Output the [X, Y] coordinate of the center of the cell containing the given text.  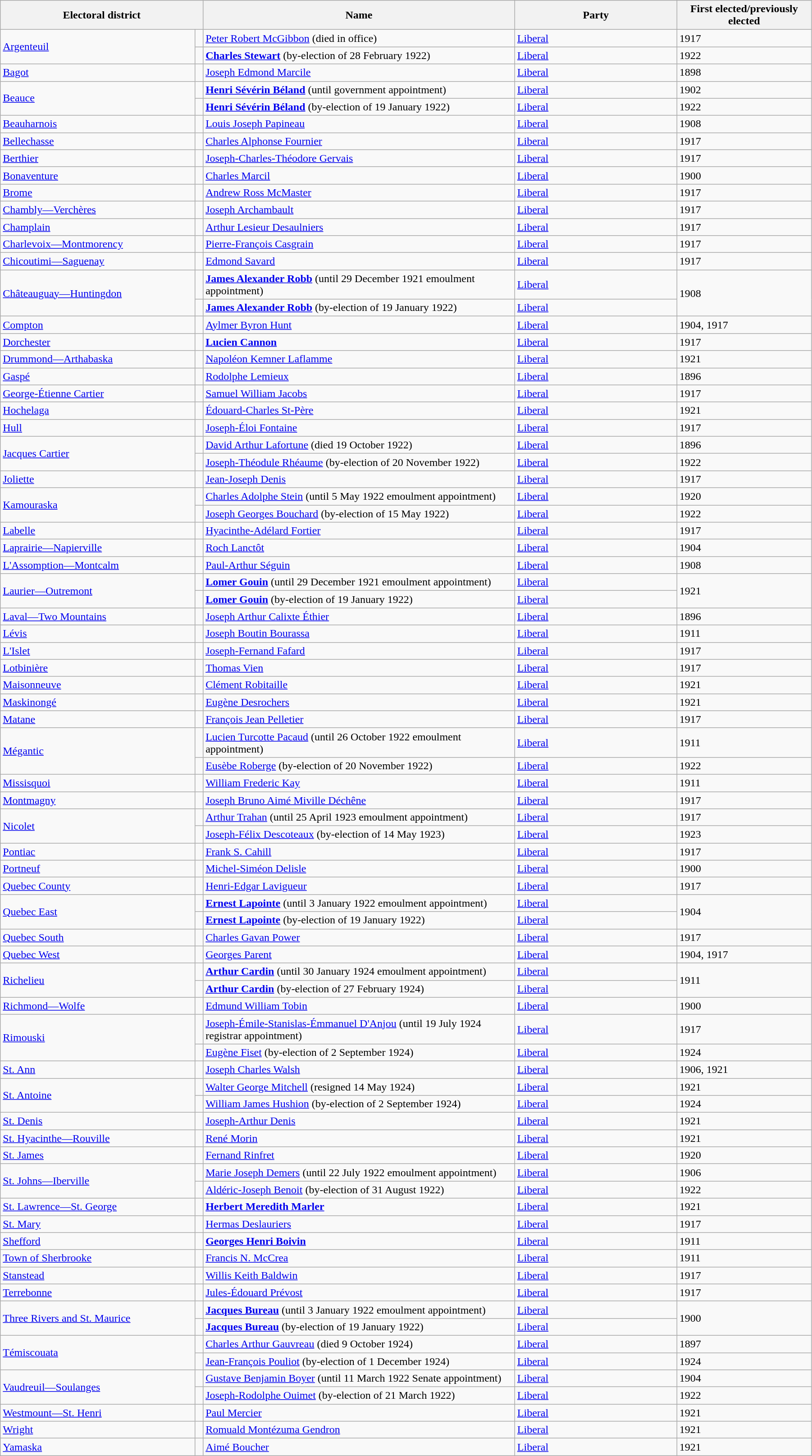
Aldéric-Joseph Benoit (by-election of 31 August 1922) [359, 1190]
David Arthur Lafortune (died 19 October 1922) [359, 445]
Lotbinière [98, 668]
Rodolphe Lemieux [359, 376]
Jacques Bureau (until 3 January 1922 emoulment appointment) [359, 1310]
William Frederic Kay [359, 783]
Eugène Fiset (by-election of 2 September 1924) [359, 1052]
Lomer Gouin (until 29 December 1921 emoulment appointment) [359, 582]
Joseph-Théodule Rhéaume (by-election of 20 November 1922) [359, 462]
George-Étienne Cartier [98, 393]
Henri-Edgar Lavigueur [359, 886]
Party [596, 15]
Romuald Montézuma Gendron [359, 1430]
Charles Gavan Power [359, 937]
Gustave Benjamin Boyer (until 11 March 1922 Senate appointment) [359, 1378]
Paul-Arthur Séguin [359, 565]
Maisonneuve [98, 685]
Argenteuil [98, 47]
Charlevoix—Montmorency [98, 244]
Edmund William Tobin [359, 1006]
Joseph Bruno Aimé Miville Déchêne [359, 800]
Portneuf [98, 869]
Lévis [98, 634]
James Alexander Robb (until 29 December 1921 emoulment appointment) [359, 285]
Jacques Bureau (by-election of 19 January 1922) [359, 1327]
Chicoutimi—Saguenay [98, 261]
Dorchester [98, 342]
Brome [98, 192]
Town of Sherbrooke [98, 1258]
Gaspé [98, 376]
Eusèbe Roberge (by-election of 20 November 1922) [359, 766]
Yamaska [98, 1447]
Westmount—St. Henri [98, 1413]
Hyacinthe-Adélard Fortier [359, 531]
Quebec South [98, 937]
1902 [744, 90]
Name [359, 15]
Richmond—Wolfe [98, 1006]
Montmagny [98, 800]
Joseph Edmond Marcile [359, 73]
Aylmer Byron Hunt [359, 325]
Lucien Cannon [359, 342]
L'Assomption—Montcalm [98, 565]
Arthur Cardin (until 30 January 1924 emoulment appointment) [359, 972]
1906, 1921 [744, 1069]
Georges Henri Boivin [359, 1241]
Herbert Meredith Marler [359, 1207]
St. Denis [98, 1121]
St. Antoine [98, 1095]
Ernest Lapointe (until 3 January 1922 emoulment appointment) [359, 903]
Chambly—Verchères [98, 210]
Bellechasse [98, 141]
James Alexander Robb (by-election of 19 January 1922) [359, 308]
Charles Adolphe Stein (until 5 May 1922 emoulment appointment) [359, 496]
Electoral district [102, 15]
1923 [744, 835]
Ernest Lapointe (by-election of 19 January 1922) [359, 920]
Compton [98, 325]
Walter George Mitchell (resigned 14 May 1924) [359, 1086]
Bagot [98, 73]
St. Ann [98, 1069]
Hull [98, 428]
Jacques Cartier [98, 453]
First elected/previously elected [744, 15]
Joseph Georges Bouchard (by-election of 15 May 1922) [359, 513]
Lomer Gouin (by-election of 19 January 1922) [359, 599]
Charles Stewart (by-election of 28 February 1922) [359, 55]
Arthur Trahan (until 25 April 1923 emoulment appointment) [359, 817]
Michel-Siméon Delisle [359, 869]
René Morin [359, 1138]
Fernand Rinfret [359, 1155]
Samuel William Jacobs [359, 393]
Aimé Boucher [359, 1447]
Joseph Archambault [359, 210]
Témiscouata [98, 1352]
St. James [98, 1155]
Mégantic [98, 751]
Champlain [98, 227]
Hermas Deslauriers [359, 1224]
Charles Arthur Gauvreau (died 9 October 1924) [359, 1344]
Frank S. Cahill [359, 852]
St. Hyacinthe—Rouville [98, 1138]
Laurier—Outremont [98, 591]
Terrebonne [98, 1292]
Louis Joseph Papineau [359, 124]
St. Mary [98, 1224]
St. Johns—Iberville [98, 1181]
Kamouraska [98, 505]
Quebec East [98, 912]
Vaudreuil—Soulanges [98, 1387]
Three Rivers and St. Maurice [98, 1318]
Rimouski [98, 1037]
Beauce [98, 98]
Joliette [98, 479]
Francis N. McCrea [359, 1258]
Édouard-Charles St-Père [359, 411]
Arthur Cardin (by-election of 27 February 1924) [359, 989]
Wright [98, 1430]
Jean-François Pouliot (by-election of 1 December 1924) [359, 1361]
Eugène Desrochers [359, 702]
Joseph-Rodolphe Ouimet (by-election of 21 March 1922) [359, 1396]
Lucien Turcotte Pacaud (until 26 October 1922 emoulment appointment) [359, 743]
Jules-Édouard Prévost [359, 1292]
Missisquoi [98, 783]
Arthur Lesieur Desaulniers [359, 227]
Charles Alphonse Fournier [359, 141]
Marie Joseph Demers (until 22 July 1922 emoulment appointment) [359, 1173]
Paul Mercier [359, 1413]
Châteauguay—Huntingdon [98, 293]
St. Lawrence—St. George [98, 1207]
L'Islet [98, 651]
Andrew Ross McMaster [359, 192]
1897 [744, 1344]
1906 [744, 1173]
Laprairie—Napierville [98, 548]
Henri Sévérin Béland (by-election of 19 January 1922) [359, 107]
Maskinongé [98, 702]
William James Hushion (by-election of 2 September 1924) [359, 1104]
Nicolet [98, 826]
Henri Sévérin Béland (until government appointment) [359, 90]
Stanstead [98, 1275]
Labelle [98, 531]
Charles Marcil [359, 175]
Edmond Savard [359, 261]
Georges Parent [359, 954]
Joseph-Émile-Stanislas-Émmanuel D'Anjou (until 19 July 1924 registrar appointment) [359, 1029]
Hochelaga [98, 411]
Joseph-Charles-Théodore Gervais [359, 158]
Joseph-Éloi Fontaine [359, 428]
Joseph Boutin Bourassa [359, 634]
Laval—Two Mountains [98, 616]
Willis Keith Baldwin [359, 1275]
Bonaventure [98, 175]
Joseph-Fernand Fafard [359, 651]
Joseph Arthur Calixte Éthier [359, 616]
Berthier [98, 158]
Quebec West [98, 954]
Matane [98, 719]
François Jean Pelletier [359, 719]
Richelieu [98, 980]
Joseph-Félix Descoteaux (by-election of 14 May 1923) [359, 835]
Thomas Vien [359, 668]
Joseph Charles Walsh [359, 1069]
Peter Robert McGibbon (died in office) [359, 38]
Beauharnois [98, 124]
Pontiac [98, 852]
Drummond—Arthabaska [98, 359]
Napoléon Kemner Laflamme [359, 359]
Roch Lanctôt [359, 548]
1898 [744, 73]
Clément Robitaille [359, 685]
Pierre-François Casgrain [359, 244]
Quebec County [98, 886]
Jean-Joseph Denis [359, 479]
Joseph-Arthur Denis [359, 1121]
Shefford [98, 1241]
